Locate the cell with the specified text and output its (x, y) center coordinate. 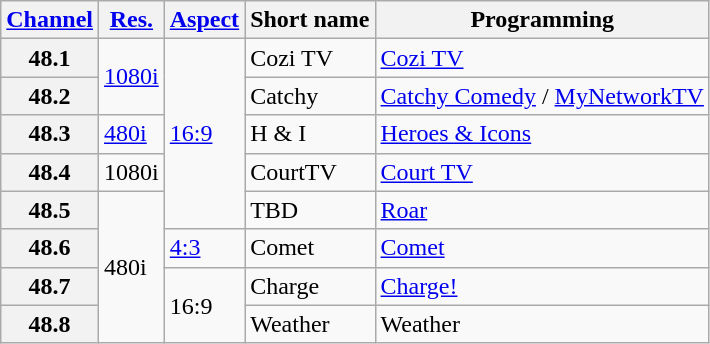
48.4 (50, 172)
CourtTV (310, 172)
TBD (310, 210)
H & I (310, 134)
48.1 (50, 58)
Catchy (310, 96)
Court TV (542, 172)
48.6 (50, 248)
Programming (542, 20)
Aspect (204, 20)
48.5 (50, 210)
Heroes & Icons (542, 134)
Channel (50, 20)
48.2 (50, 96)
Charge (310, 286)
Roar (542, 210)
48.3 (50, 134)
48.7 (50, 286)
Res. (132, 20)
Charge! (542, 286)
Catchy Comedy / MyNetworkTV (542, 96)
4:3 (204, 248)
Short name (310, 20)
48.8 (50, 324)
